Identify which cell holds the provided text, then report its (X, Y) central coordinate. 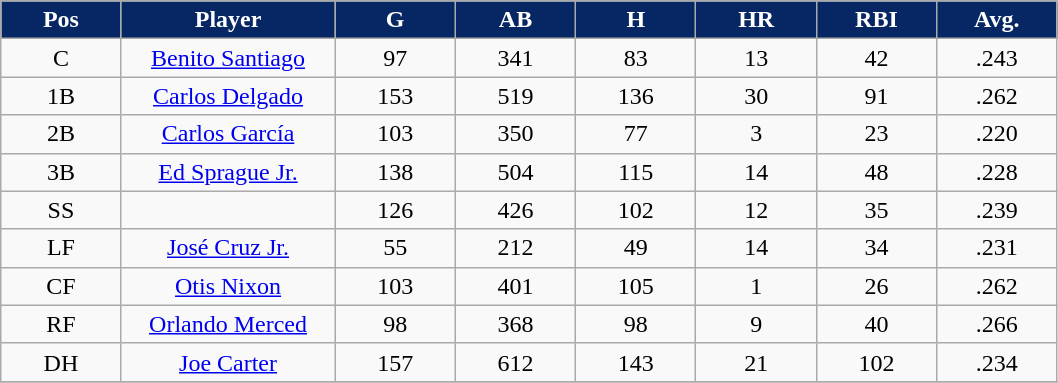
2B (61, 134)
126 (395, 210)
Avg. (997, 20)
C (61, 58)
143 (636, 362)
48 (876, 172)
LF (61, 248)
519 (515, 96)
341 (515, 58)
RF (61, 324)
CF (61, 286)
368 (515, 324)
Otis Nixon (228, 286)
91 (876, 96)
35 (876, 210)
Carlos Delgado (228, 96)
Ed Sprague Jr. (228, 172)
.239 (997, 210)
12 (756, 210)
23 (876, 134)
34 (876, 248)
401 (515, 286)
30 (756, 96)
H (636, 20)
.220 (997, 134)
DH (61, 362)
426 (515, 210)
SS (61, 210)
350 (515, 134)
.266 (997, 324)
RBI (876, 20)
40 (876, 324)
49 (636, 248)
153 (395, 96)
Benito Santiago (228, 58)
504 (515, 172)
1 (756, 286)
115 (636, 172)
AB (515, 20)
77 (636, 134)
157 (395, 362)
3B (61, 172)
212 (515, 248)
.228 (997, 172)
Carlos García (228, 134)
José Cruz Jr. (228, 248)
G (395, 20)
83 (636, 58)
Pos (61, 20)
Orlando Merced (228, 324)
136 (636, 96)
1B (61, 96)
97 (395, 58)
105 (636, 286)
3 (756, 134)
9 (756, 324)
21 (756, 362)
612 (515, 362)
HR (756, 20)
Player (228, 20)
.234 (997, 362)
13 (756, 58)
Joe Carter (228, 362)
42 (876, 58)
26 (876, 286)
138 (395, 172)
.243 (997, 58)
.231 (997, 248)
55 (395, 248)
